Search for the cell housing the specified text and yield its (X, Y) center coordinate. 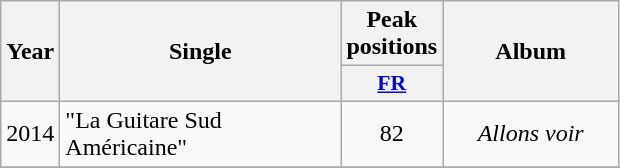
Year (30, 52)
Album (531, 52)
82 (392, 134)
Peak positions (392, 34)
2014 (30, 134)
Allons voir (531, 134)
"La Guitare Sud Américaine" (200, 134)
Single (200, 52)
FR (392, 84)
